Extract the (X, Y) coordinate from the center of the cell holding the provided text.  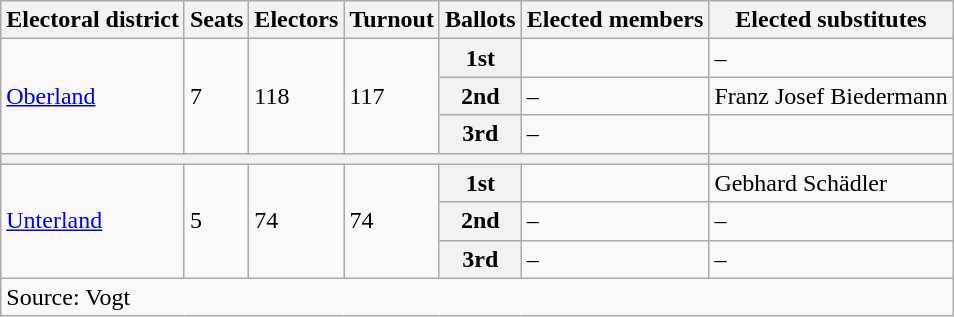
Electors (296, 20)
Oberland (93, 96)
Gebhard Schädler (831, 183)
Turnout (392, 20)
7 (216, 96)
Seats (216, 20)
Source: Vogt (477, 297)
Elected substitutes (831, 20)
Electoral district (93, 20)
117 (392, 96)
Unterland (93, 221)
5 (216, 221)
Ballots (480, 20)
Franz Josef Biedermann (831, 96)
118 (296, 96)
Elected members (615, 20)
